Scan for the cell matching the given text and deliver its (x, y) coordinate at center. 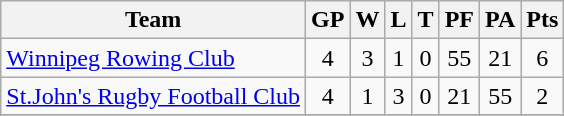
Winnipeg Rowing Club (154, 58)
PF (459, 20)
Team (154, 20)
W (368, 20)
Pts (542, 20)
L (398, 20)
2 (542, 96)
PA (500, 20)
St.John's Rugby Football Club (154, 96)
GP (328, 20)
T (426, 20)
6 (542, 58)
